Return the [x, y] coordinate for the center point of the cell that contains the specified text.  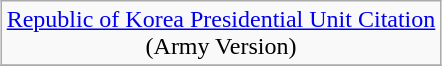
Republic of Korea Presidential Unit Citation(Army Version) [221, 34]
